Pinpoint the cell where the given text exists, returning its [x, y] midpoint coordinate. 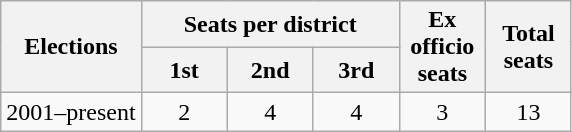
Ex officio seats [442, 47]
1st [184, 70]
2nd [270, 70]
Total seats [528, 47]
3rd [356, 70]
Elections [71, 47]
13 [528, 112]
3 [442, 112]
2001–present [71, 112]
Seats per district [270, 24]
2 [184, 112]
